Pinpoint the cell where the given text exists, returning its [x, y] midpoint coordinate. 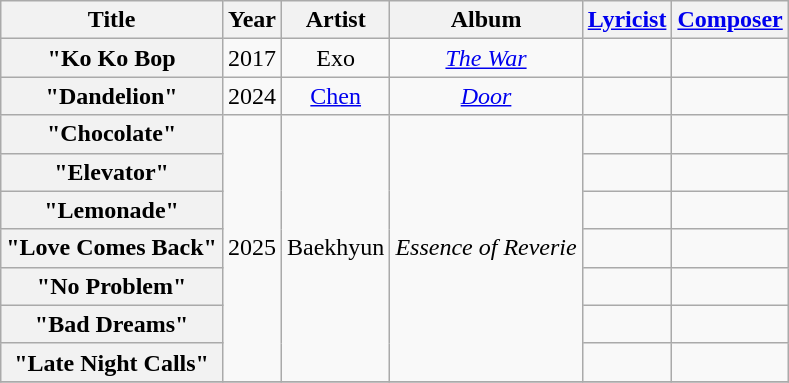
Lyricist [627, 20]
"Chocolate" [112, 134]
"Dandelion" [112, 96]
Chen [336, 96]
Artist [336, 20]
Baekhyun [336, 248]
Year [252, 20]
Exo [336, 58]
"Ko Ko Bop [112, 58]
Album [486, 20]
Composer [730, 20]
2024 [252, 96]
2025 [252, 248]
"Lemonade" [112, 210]
Essence of Reverie [486, 248]
The War [486, 58]
Door [486, 96]
"No Problem" [112, 286]
Title [112, 20]
"Bad Dreams" [112, 324]
"Elevator" [112, 172]
"Love Comes Back" [112, 248]
"Late Night Calls" [112, 362]
2017 [252, 58]
